For the text-containing cell, return its midpoint in [x, y] coordinate format. 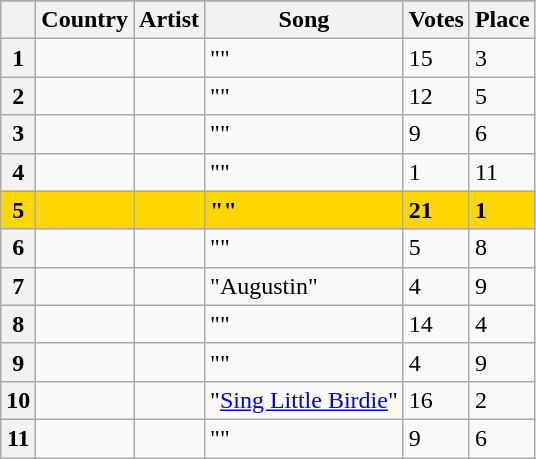
"Sing Little Birdie" [304, 400]
"Augustin" [304, 286]
16 [436, 400]
Artist [170, 20]
Place [502, 20]
7 [18, 286]
Country [85, 20]
Votes [436, 20]
21 [436, 210]
12 [436, 96]
14 [436, 324]
10 [18, 400]
Song [304, 20]
15 [436, 58]
